From the cell containing the given text, extract its center point as (X, Y) coordinate. 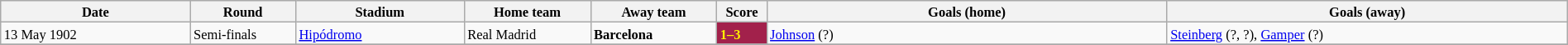
Stadium (380, 12)
Score (742, 12)
Date (96, 12)
Semi-finals (243, 33)
Away team (653, 12)
1–3 (742, 33)
Home team (528, 12)
Barcelona (653, 33)
13 May 1902 (96, 33)
Hipódromo (380, 33)
Real Madrid (528, 33)
Johnson (?) (967, 33)
Steinberg (?, ?), Gamper (?) (1367, 33)
Goals (away) (1367, 12)
Goals (home) (967, 12)
Round (243, 12)
